Return [X, Y] of the center of cell containing provided text 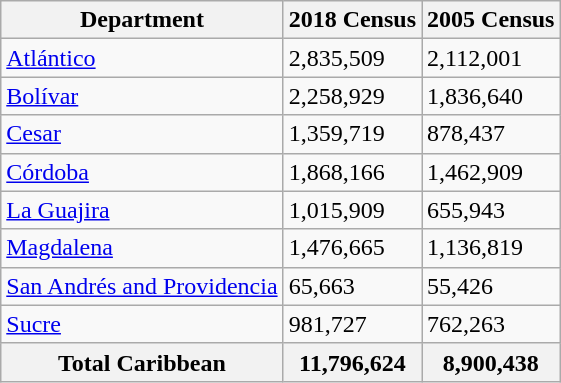
Department [142, 20]
2,258,929 [352, 96]
Bolívar [142, 96]
1,015,909 [352, 210]
878,437 [491, 134]
1,868,166 [352, 172]
Magdalena [142, 248]
2005 Census [491, 20]
2,112,001 [491, 58]
762,263 [491, 324]
1,462,909 [491, 172]
11,796,624 [352, 362]
Cesar [142, 134]
1,136,819 [491, 248]
8,900,438 [491, 362]
1,359,719 [352, 134]
San Andrés and Providencia [142, 286]
Sucre [142, 324]
2018 Census [352, 20]
655,943 [491, 210]
La Guajira [142, 210]
981,727 [352, 324]
65,663 [352, 286]
Total Caribbean [142, 362]
Atlántico [142, 58]
1,476,665 [352, 248]
55,426 [491, 286]
2,835,509 [352, 58]
1,836,640 [491, 96]
Córdoba [142, 172]
